For the text-containing cell, return its midpoint in [X, Y] coordinate format. 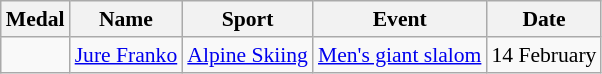
Alpine Skiing [248, 55]
Sport [248, 19]
14 February [544, 55]
Event [400, 19]
Jure Franko [126, 55]
Medal [36, 19]
Date [544, 19]
Men's giant slalom [400, 55]
Name [126, 19]
